Capture the cell that displays the provided text and extract its (X, Y) central coordinate. 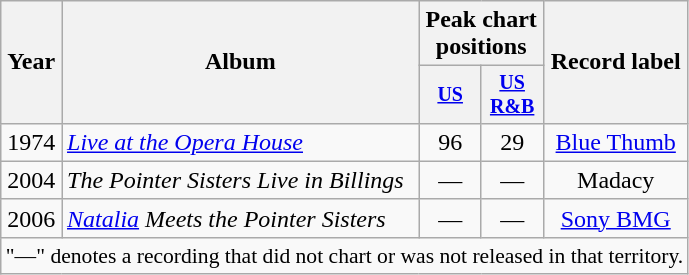
Sony BMG (616, 218)
Album (241, 62)
2004 (32, 180)
Year (32, 62)
29 (512, 142)
Live at the Opera House (241, 142)
Madacy (616, 180)
USR&B (512, 94)
Natalia Meets the Pointer Sisters (241, 218)
"—" denotes a recording that did not chart or was not released in that territory. (345, 255)
1974 (32, 142)
Peak chart positions (481, 34)
Blue Thumb (616, 142)
96 (450, 142)
The Pointer Sisters Live in Billings (241, 180)
US (450, 94)
2006 (32, 218)
Record label (616, 62)
